From the cell containing the given text, extract its center point as (X, Y) coordinate. 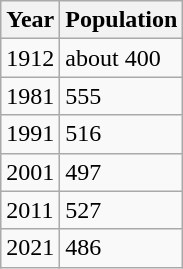
497 (122, 172)
about 400 (122, 58)
555 (122, 96)
1912 (30, 58)
2011 (30, 210)
1981 (30, 96)
1991 (30, 134)
Population (122, 20)
486 (122, 248)
527 (122, 210)
2021 (30, 248)
516 (122, 134)
2001 (30, 172)
Year (30, 20)
